Search for the cell housing the specified text and yield its (x, y) center coordinate. 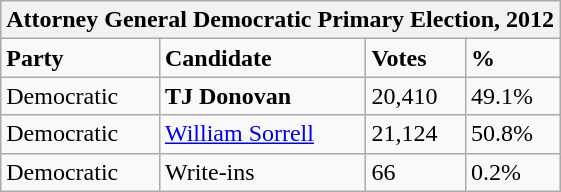
Write-ins (262, 172)
Votes (416, 58)
49.1% (512, 96)
21,124 (416, 134)
William Sorrell (262, 134)
% (512, 58)
Attorney General Democratic Primary Election, 2012 (280, 20)
Candidate (262, 58)
66 (416, 172)
TJ Donovan (262, 96)
0.2% (512, 172)
Party (80, 58)
50.8% (512, 134)
20,410 (416, 96)
